Provide the [X, Y] coordinate of the cell's center where the given text is located.  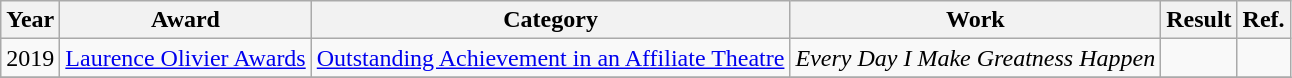
2019 [30, 58]
Result [1199, 20]
Laurence Olivier Awards [186, 58]
Work [976, 20]
Category [550, 20]
Award [186, 20]
Year [30, 20]
Every Day I Make Greatness Happen [976, 58]
Outstanding Achievement in an Affiliate Theatre [550, 58]
Ref. [1264, 20]
